Find where the given text appears and provide that cell's center as (X, Y) coordinate. 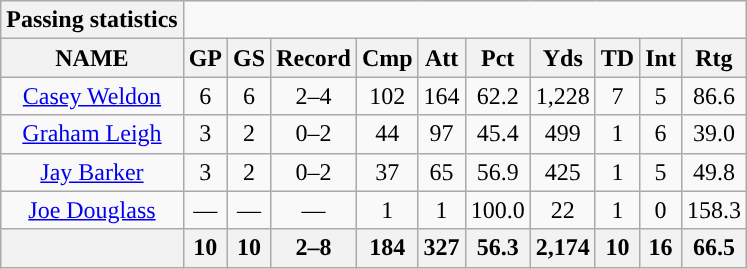
Pct (498, 58)
7 (617, 96)
44 (387, 134)
56.3 (498, 248)
Yds (562, 58)
499 (562, 134)
327 (442, 248)
Att (442, 58)
GP (205, 58)
86.6 (714, 96)
Cmp (387, 58)
2–4 (314, 96)
NAME (92, 58)
Int (661, 58)
100.0 (498, 210)
Passing statistics (92, 20)
Casey Weldon (92, 96)
22 (562, 210)
62.2 (498, 96)
16 (661, 248)
2–8 (314, 248)
37 (387, 172)
425 (562, 172)
Graham Leigh (92, 134)
Rtg (714, 58)
0 (661, 210)
TD (617, 58)
56.9 (498, 172)
102 (387, 96)
2,174 (562, 248)
GS (250, 58)
164 (442, 96)
65 (442, 172)
Record (314, 58)
184 (387, 248)
Jay Barker (92, 172)
Joe Douglass (92, 210)
158.3 (714, 210)
45.4 (498, 134)
66.5 (714, 248)
39.0 (714, 134)
1,228 (562, 96)
49.8 (714, 172)
97 (442, 134)
